Determine the (x, y) coordinate at the center of the cell enclosing the given text.  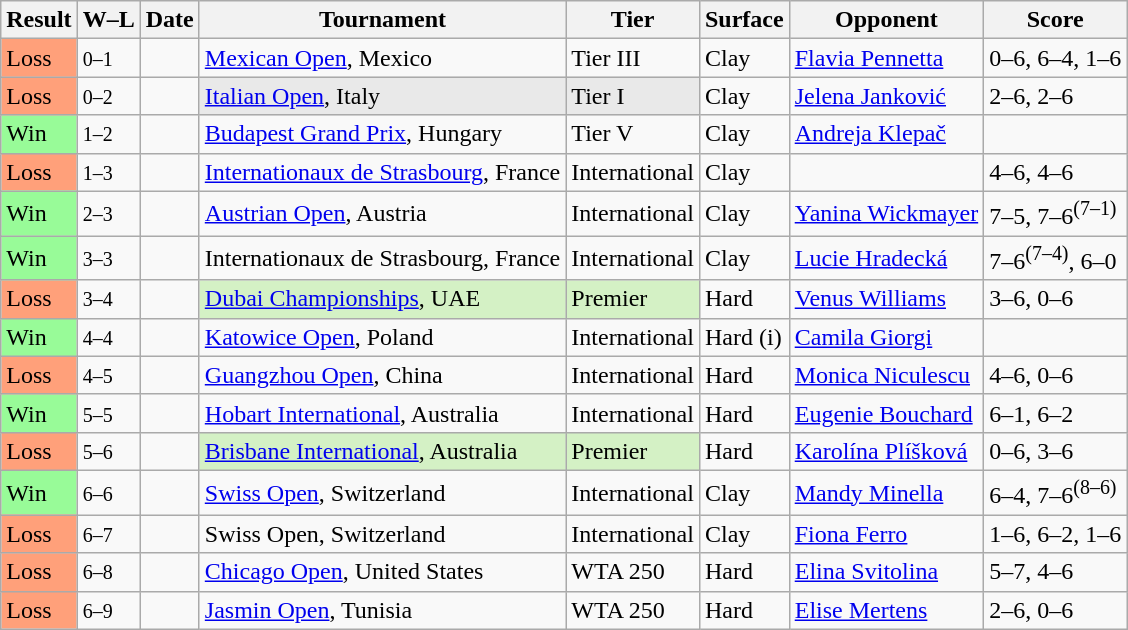
Mandy Minella (886, 492)
6–9 (108, 610)
Lucie Hradecká (886, 258)
0–1 (108, 58)
5–7, 4–6 (1056, 572)
0–6, 3–6 (1056, 451)
3–3 (108, 258)
6–8 (108, 572)
6–1, 6–2 (1056, 413)
Monica Niculescu (886, 375)
Dubai Championships, UAE (382, 299)
Date (170, 20)
5–5 (108, 413)
Tier (633, 20)
Jelena Janković (886, 96)
Chicago Open, United States (382, 572)
4–6, 0–6 (1056, 375)
Andreja Klepač (886, 134)
Flavia Pennetta (886, 58)
Italian Open, Italy (382, 96)
3–6, 0–6 (1056, 299)
W–L (108, 20)
Score (1056, 20)
2–3 (108, 214)
Tier III (633, 58)
Austrian Open, Austria (382, 214)
Jasmin Open, Tunisia (382, 610)
2–6, 2–6 (1056, 96)
Venus Williams (886, 299)
Tier I (633, 96)
7–5, 7–6(7–1) (1056, 214)
Yanina Wickmayer (886, 214)
Katowice Open, Poland (382, 337)
Eugenie Bouchard (886, 413)
5–6 (108, 451)
Surface (744, 20)
Karolína Plíšková (886, 451)
4–6, 4–6 (1056, 172)
Hobart International, Australia (382, 413)
1–6, 6–2, 1–6 (1056, 534)
1–2 (108, 134)
Tournament (382, 20)
Tier V (633, 134)
Elina Svitolina (886, 572)
0–2 (108, 96)
4–5 (108, 375)
Elise Mertens (886, 610)
Hard (i) (744, 337)
Fiona Ferro (886, 534)
2–6, 0–6 (1056, 610)
Budapest Grand Prix, Hungary (382, 134)
0–6, 6–4, 1–6 (1056, 58)
4–4 (108, 337)
7–6(7–4), 6–0 (1056, 258)
6–4, 7–6(8–6) (1056, 492)
Result (39, 20)
6–7 (108, 534)
Opponent (886, 20)
1–3 (108, 172)
Camila Giorgi (886, 337)
6–6 (108, 492)
Guangzhou Open, China (382, 375)
Brisbane International, Australia (382, 451)
Mexican Open, Mexico (382, 58)
3–4 (108, 299)
